Detect which cell encompasses the target text, then output its [x, y] center coordinate. 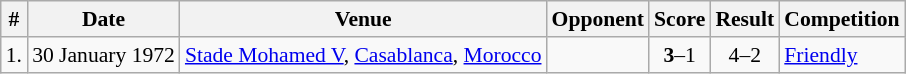
Opponent [598, 19]
Competition [842, 19]
Stade Mohamed V, Casablanca, Morocco [364, 55]
3–1 [680, 55]
Score [680, 19]
Venue [364, 19]
1. [14, 55]
# [14, 19]
Date [104, 19]
4–2 [744, 55]
Friendly [842, 55]
Result [744, 19]
30 January 1972 [104, 55]
